Detect which cell encompasses the target text, then output its [X, Y] center coordinate. 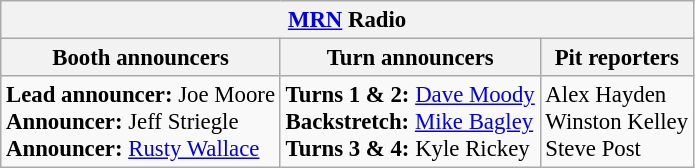
Pit reporters [616, 58]
Turn announcers [410, 58]
Alex HaydenWinston KelleySteve Post [616, 122]
Booth announcers [141, 58]
Lead announcer: Joe MooreAnnouncer: Jeff StriegleAnnouncer: Rusty Wallace [141, 122]
MRN Radio [348, 20]
Turns 1 & 2: Dave MoodyBackstretch: Mike BagleyTurns 3 & 4: Kyle Rickey [410, 122]
